Capture the cell that displays the provided text and extract its [X, Y] central coordinate. 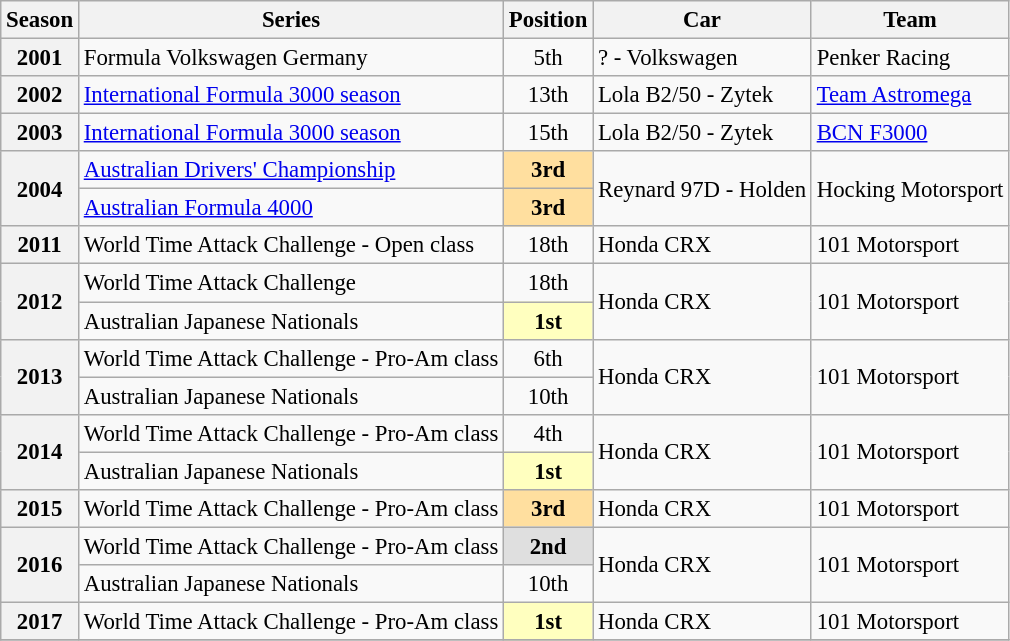
Position [548, 20]
Formula Volkswagen Germany [290, 58]
2013 [40, 376]
? - Volkswagen [702, 58]
Team [910, 20]
13th [548, 95]
2011 [40, 245]
5th [548, 58]
Australian Formula 4000 [290, 208]
Australian Drivers' Championship [290, 170]
2015 [40, 509]
2002 [40, 95]
2004 [40, 188]
Car [702, 20]
2016 [40, 564]
2003 [40, 133]
BCN F3000 [910, 133]
2012 [40, 302]
2017 [40, 621]
4th [548, 433]
2001 [40, 58]
2nd [548, 546]
2014 [40, 452]
6th [548, 358]
World Time Attack Challenge - Open class [290, 245]
Reynard 97D - Holden [702, 188]
Team Astromega [910, 95]
Series [290, 20]
Penker Racing [910, 58]
15th [548, 133]
Season [40, 20]
World Time Attack Challenge [290, 283]
Hocking Motorsport [910, 188]
